From the cell containing the given text, extract its center point as (X, Y) coordinate. 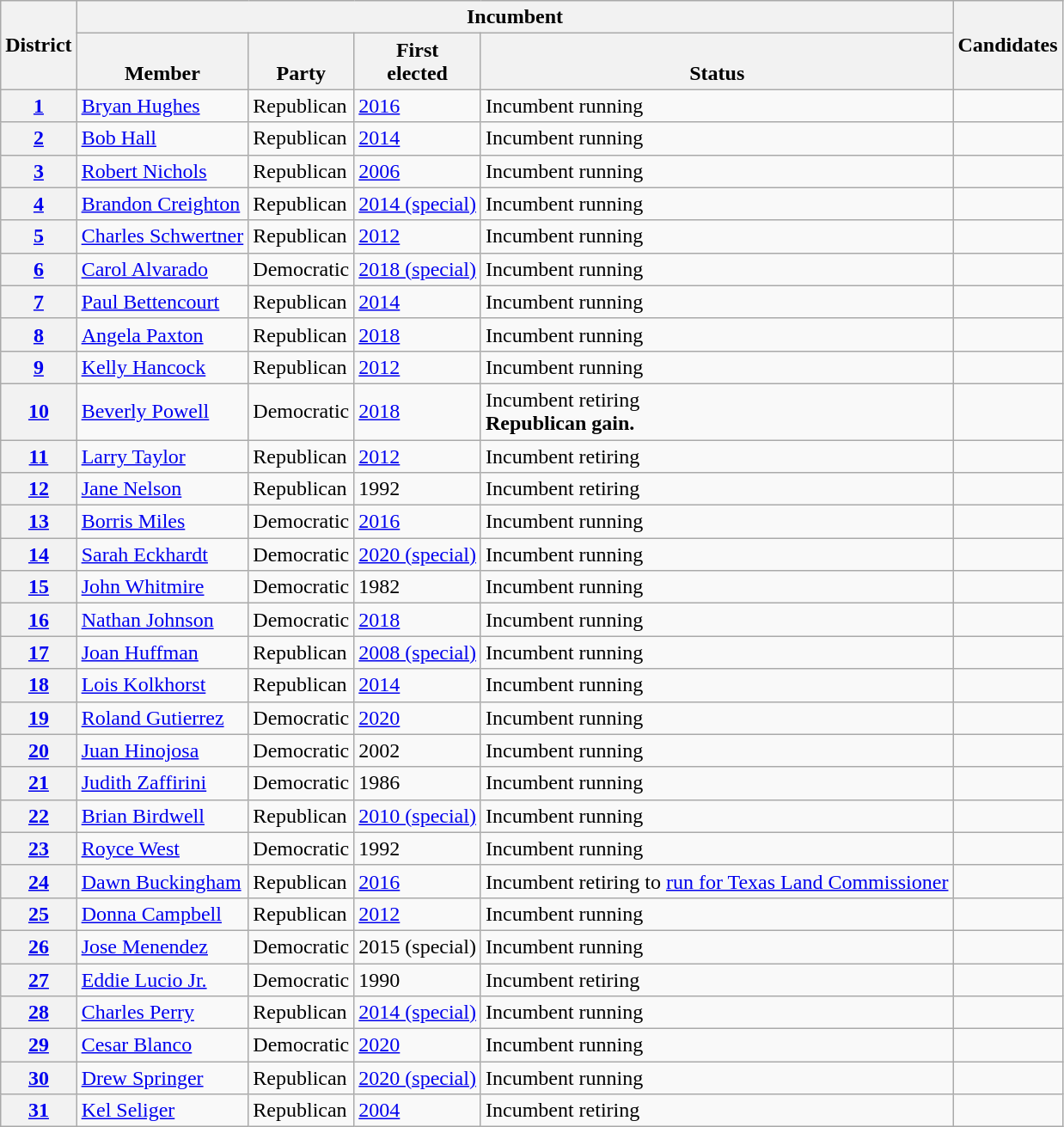
Incumbent retiring Republican gain. (717, 411)
Bob Hall (162, 138)
23 (39, 848)
1 (39, 106)
1990 (418, 979)
Member (162, 62)
19 (39, 718)
12 (39, 489)
28 (39, 1013)
2010 (special) (418, 816)
Brandon Creighton (162, 204)
Firstelected (418, 62)
20 (39, 750)
2015 (special) (418, 946)
11 (39, 456)
Nathan Johnson (162, 620)
Royce West (162, 848)
Cesar Blanco (162, 1045)
4 (39, 204)
Lois Kolkhorst (162, 685)
Borris Miles (162, 522)
Charles Perry (162, 1013)
Sarah Eckhardt (162, 554)
Kel Seliger (162, 1111)
Candidates (1007, 45)
21 (39, 783)
Larry Taylor (162, 456)
17 (39, 652)
6 (39, 269)
Eddie Lucio Jr. (162, 979)
2002 (418, 750)
Incumbent retiring to run for Texas Land Commissioner (717, 881)
Angela Paxton (162, 334)
Robert Nichols (162, 171)
8 (39, 334)
Status (717, 62)
Jose Menendez (162, 946)
Beverly Powell (162, 411)
Brian Birdwell (162, 816)
5 (39, 236)
1986 (418, 783)
Kelly Hancock (162, 367)
3 (39, 171)
Paul Bettencourt (162, 302)
Drew Springer (162, 1078)
10 (39, 411)
2 (39, 138)
Juan Hinojosa (162, 750)
2006 (418, 171)
Bryan Hughes (162, 106)
1982 (418, 587)
2018 (special) (418, 269)
John Whitmire (162, 587)
2008 (special) (418, 652)
Charles Schwertner (162, 236)
Dawn Buckingham (162, 881)
29 (39, 1045)
2004 (418, 1111)
25 (39, 914)
District (39, 45)
24 (39, 881)
13 (39, 522)
7 (39, 302)
31 (39, 1111)
14 (39, 554)
Joan Huffman (162, 652)
26 (39, 946)
16 (39, 620)
Judith Zaffirini (162, 783)
30 (39, 1078)
Donna Campbell (162, 914)
27 (39, 979)
22 (39, 816)
18 (39, 685)
Carol Alvarado (162, 269)
15 (39, 587)
Party (301, 62)
Incumbent (515, 17)
9 (39, 367)
Roland Gutierrez (162, 718)
Jane Nelson (162, 489)
